For the text-containing cell, return its midpoint in [X, Y] coordinate format. 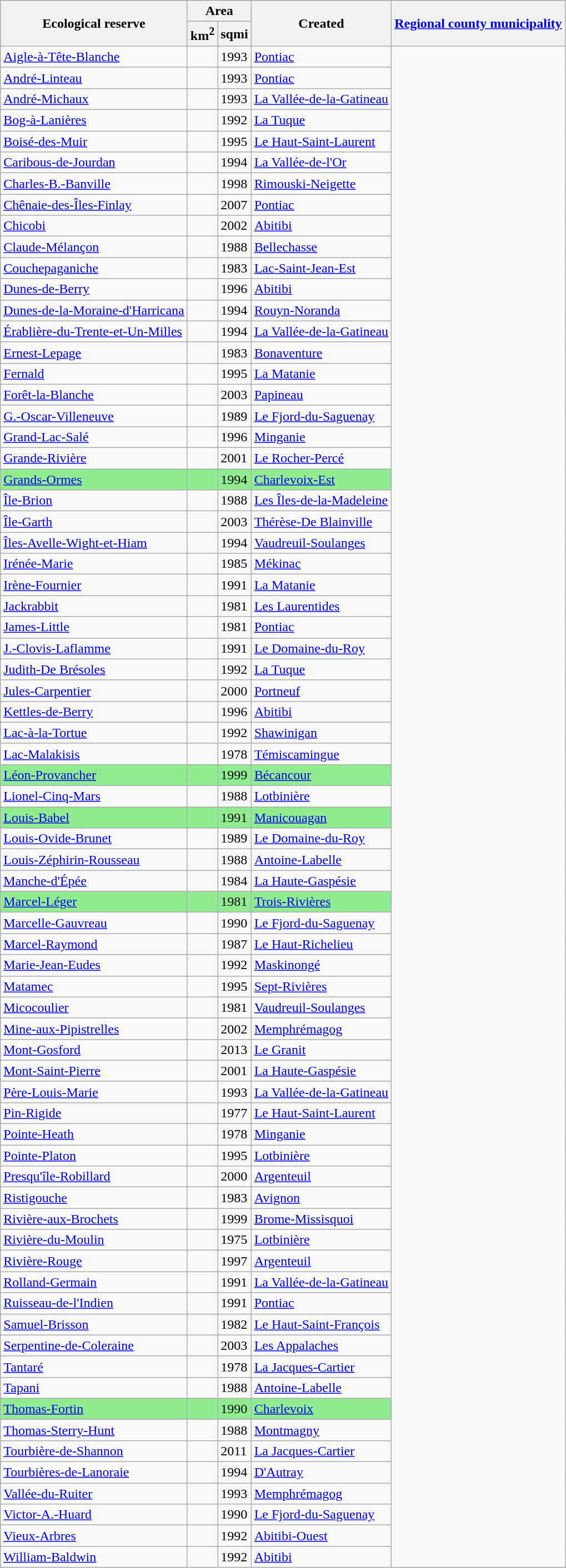
Claude-Mélançon [94, 247]
Aigle-à-Tête-Blanche [94, 57]
Mékinac [321, 564]
Pointe-Platon [94, 1156]
Grand-Lac-Salé [94, 437]
G.-Oscar-Villeneuve [94, 416]
Dunes-de-Berry [94, 289]
Pointe-Heath [94, 1135]
Regional county municipality [478, 23]
Louis-Zéphirin-Rousseau [94, 860]
Tapani [94, 1388]
Judith-De Brésoles [94, 669]
1987 [234, 944]
Rimouski-Neigette [321, 184]
Shawinigan [321, 733]
Forêt-la-Blanche [94, 395]
Sept-Rivières [321, 986]
Dunes-de-la-Moraine-d'Harricana [94, 310]
La Vallée-de-l'Or [321, 163]
Lionel-Cinq-Mars [94, 796]
Pin-Rigide [94, 1113]
Presqu'île-Robillard [94, 1177]
Manche-d'Épée [94, 881]
Papineau [321, 395]
Les Appalaches [321, 1345]
Thomas-Sterry-Hunt [94, 1430]
Bonaventure [321, 352]
Rouyn-Noranda [321, 310]
Kettles-de-Berry [94, 712]
J.-Clovis-Laflamme [94, 648]
Témiscamingue [321, 754]
Montmagny [321, 1430]
Mont-Saint-Pierre [94, 1071]
Grande-Rivière [94, 458]
Lac-à-la-Tortue [94, 733]
Ernest-Lepage [94, 352]
Jules-Carpentier [94, 690]
Charlevoix [321, 1409]
Micocoulier [94, 1007]
Père-Louis-Marie [94, 1092]
Thérèse-De Blainville [321, 522]
Created [321, 23]
Lac-Malakisis [94, 754]
Irénée-Marie [94, 564]
Rivière-du-Moulin [94, 1240]
Irène-Fournier [94, 585]
Tourbières-de-Lanoraie [94, 1473]
sqmi [234, 34]
Érablière-du-Trente-et-Un-Milles [94, 331]
Le Haut-Richelieu [321, 944]
Vieux-Arbres [94, 1536]
Chênaie-des-Îles-Finlay [94, 205]
Marcelle-Gauvreau [94, 923]
1984 [234, 881]
Mine-aux-Pipistrelles [94, 1028]
Matamec [94, 986]
Tantaré [94, 1367]
Bog-à-Lanières [94, 120]
Fernald [94, 374]
Le Haut-Saint-François [321, 1324]
1985 [234, 564]
Portneuf [321, 690]
Couchepaganiche [94, 268]
Vallée-du-Ruiter [94, 1494]
2013 [234, 1050]
André-Linteau [94, 78]
Victor-A.-Huard [94, 1515]
Bécancour [321, 775]
Caribous-de-Jourdan [94, 163]
D'Autray [321, 1473]
Chicobi [94, 226]
Îles-Avelle-Wight-et-Hiam [94, 543]
Maskinongé [321, 965]
Charlevoix-Est [321, 480]
Île-Brion [94, 501]
km2 [202, 34]
1977 [234, 1113]
1998 [234, 184]
Ruisseau-de-l'Indien [94, 1303]
Rivière-aux-Brochets [94, 1219]
André-Michaux [94, 99]
Serpentine-de-Coleraine [94, 1345]
2011 [234, 1451]
Jackrabbit [94, 606]
Ristigouche [94, 1198]
Lac-Saint-Jean-Est [321, 268]
1975 [234, 1240]
Abitibi-Ouest [321, 1536]
William-Baldwin [94, 1557]
Grands-Ormes [94, 480]
Boisé-des-Muir [94, 142]
Le Rocher-Percé [321, 458]
Area [219, 11]
Les Laurentides [321, 606]
Louis-Ovide-Brunet [94, 839]
James-Little [94, 627]
Bellechasse [321, 247]
Samuel-Brisson [94, 1324]
Thomas-Fortin [94, 1409]
Marie-Jean-Eudes [94, 965]
Avignon [321, 1198]
Le Granit [321, 1050]
Les Îles-de-la-Madeleine [321, 501]
Louis-Babel [94, 818]
2007 [234, 205]
Tourbière-de-Shannon [94, 1451]
Marcel-Léger [94, 902]
Ecological reserve [94, 23]
Manicouagan [321, 818]
Léon-Provancher [94, 775]
Île-Garth [94, 522]
1982 [234, 1324]
Rolland-Germain [94, 1282]
1997 [234, 1261]
Brome-Missisquoi [321, 1219]
Rivière-Rouge [94, 1261]
Charles-B.-Banville [94, 184]
Trois-Rivières [321, 902]
Marcel-Raymond [94, 944]
Mont-Gosford [94, 1050]
